Return (x, y) of the center of cell containing provided text 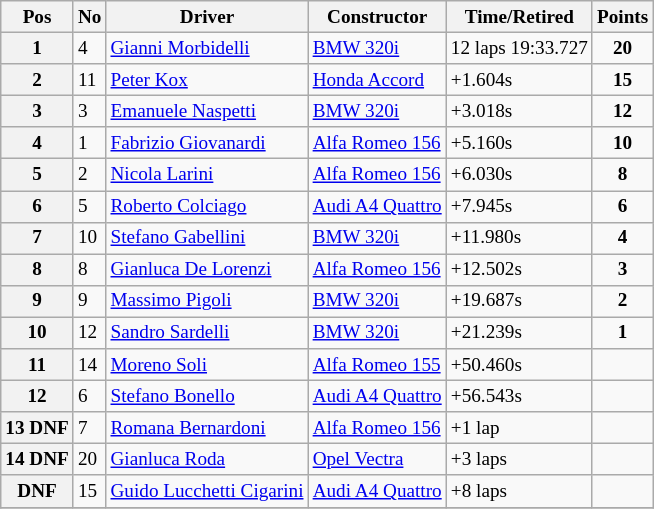
12 laps 19:33.727 (519, 48)
Constructor (377, 17)
+5.160s (519, 143)
+1.604s (519, 80)
+21.239s (519, 333)
Peter Kox (207, 80)
+11.980s (519, 238)
+1 lap (519, 428)
+7.945s (519, 206)
+6.030s (519, 175)
13 DNF (38, 428)
Emanuele Naspetti (207, 111)
Pos (38, 17)
Opel Vectra (377, 460)
Massimo Pigoli (207, 301)
Stefano Bonello (207, 396)
Gianluca Roda (207, 460)
Driver (207, 17)
Sandro Sardelli (207, 333)
Guido Lucchetti Cigarini (207, 491)
No (90, 17)
DNF (38, 491)
Gianni Morbidelli (207, 48)
Nicola Larini (207, 175)
Time/Retired (519, 17)
14 DNF (38, 460)
+19.687s (519, 301)
Roberto Colciago (207, 206)
Alfa Romeo 155 (377, 365)
Romana Bernardoni (207, 428)
Gianluca De Lorenzi (207, 270)
14 (90, 365)
Stefano Gabellini (207, 238)
Fabrizio Giovanardi (207, 143)
+12.502s (519, 270)
Honda Accord (377, 80)
+3.018s (519, 111)
+8 laps (519, 491)
+56.543s (519, 396)
+50.460s (519, 365)
Points (622, 17)
+3 laps (519, 460)
Moreno Soli (207, 365)
